Provide the (X, Y) coordinate of the cell's center where the given text is located.  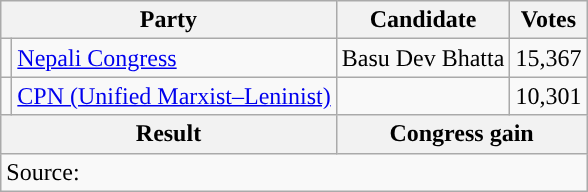
Congress gain (462, 134)
Basu Dev Bhatta (423, 58)
Source: (294, 172)
Party (168, 20)
Candidate (423, 20)
10,301 (548, 96)
CPN (Unified Marxist–Leninist) (174, 96)
Result (168, 134)
Nepali Congress (174, 58)
15,367 (548, 58)
Votes (548, 20)
